Locate the cell with the specified text and output its (x, y) center coordinate. 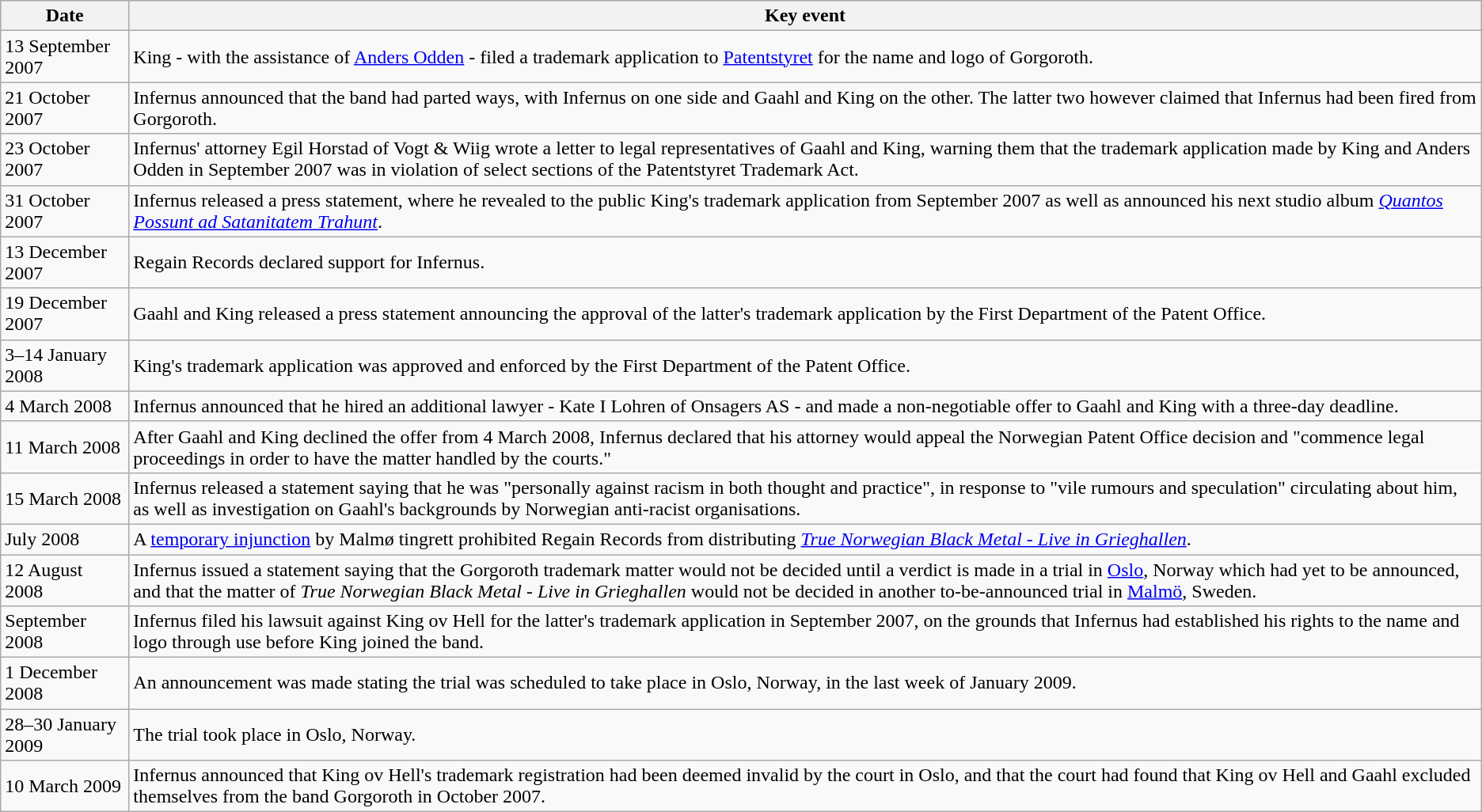
13 December 2007 (65, 263)
King's trademark application was approved and enforced by the First Department of the Patent Office. (805, 366)
28–30 January 2009 (65, 734)
1 December 2008 (65, 684)
10 March 2009 (65, 787)
19 December 2007 (65, 313)
11 March 2008 (65, 446)
4 March 2008 (65, 406)
Key event (805, 16)
King - with the assistance of Anders Odden - filed a trademark application to Patentstyret for the name and logo of Gorgoroth. (805, 57)
23 October 2007 (65, 160)
12 August 2008 (65, 579)
15 March 2008 (65, 499)
An announcement was made stating the trial was scheduled to take place in Oslo, Norway, in the last week of January 2009. (805, 684)
Date (65, 16)
The trial took place in Oslo, Norway. (805, 734)
3–14 January 2008 (65, 366)
Gaahl and King released a press statement announcing the approval of the latter's trademark application by the First Department of the Patent Office. (805, 313)
31 October 2007 (65, 211)
21 October 2007 (65, 108)
July 2008 (65, 539)
A temporary injunction by Malmø tingrett prohibited Regain Records from distributing True Norwegian Black Metal - Live in Grieghallen. (805, 539)
Regain Records declared support for Infernus. (805, 263)
September 2008 (65, 632)
13 September 2007 (65, 57)
